Return [X, Y] of the center of cell containing provided text 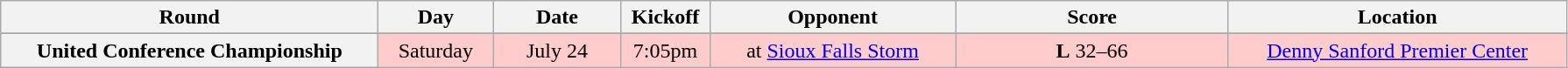
Day [436, 17]
Denny Sanford Premier Center [1397, 51]
Score [1091, 17]
Location [1397, 17]
United Conference Championship [189, 51]
Saturday [436, 51]
at Sioux Falls Storm [832, 51]
Round [189, 17]
Kickoff [666, 17]
L 32–66 [1091, 51]
Date [557, 17]
July 24 [557, 51]
Opponent [832, 17]
7:05pm [666, 51]
